From the cell containing the given text, extract its center point as [X, Y] coordinate. 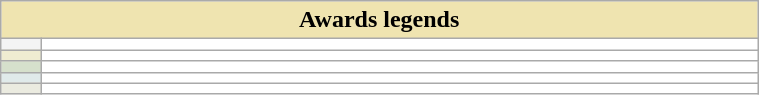
Awards legends [380, 20]
